Detect which cell encompasses the target text, then output its [X, Y] center coordinate. 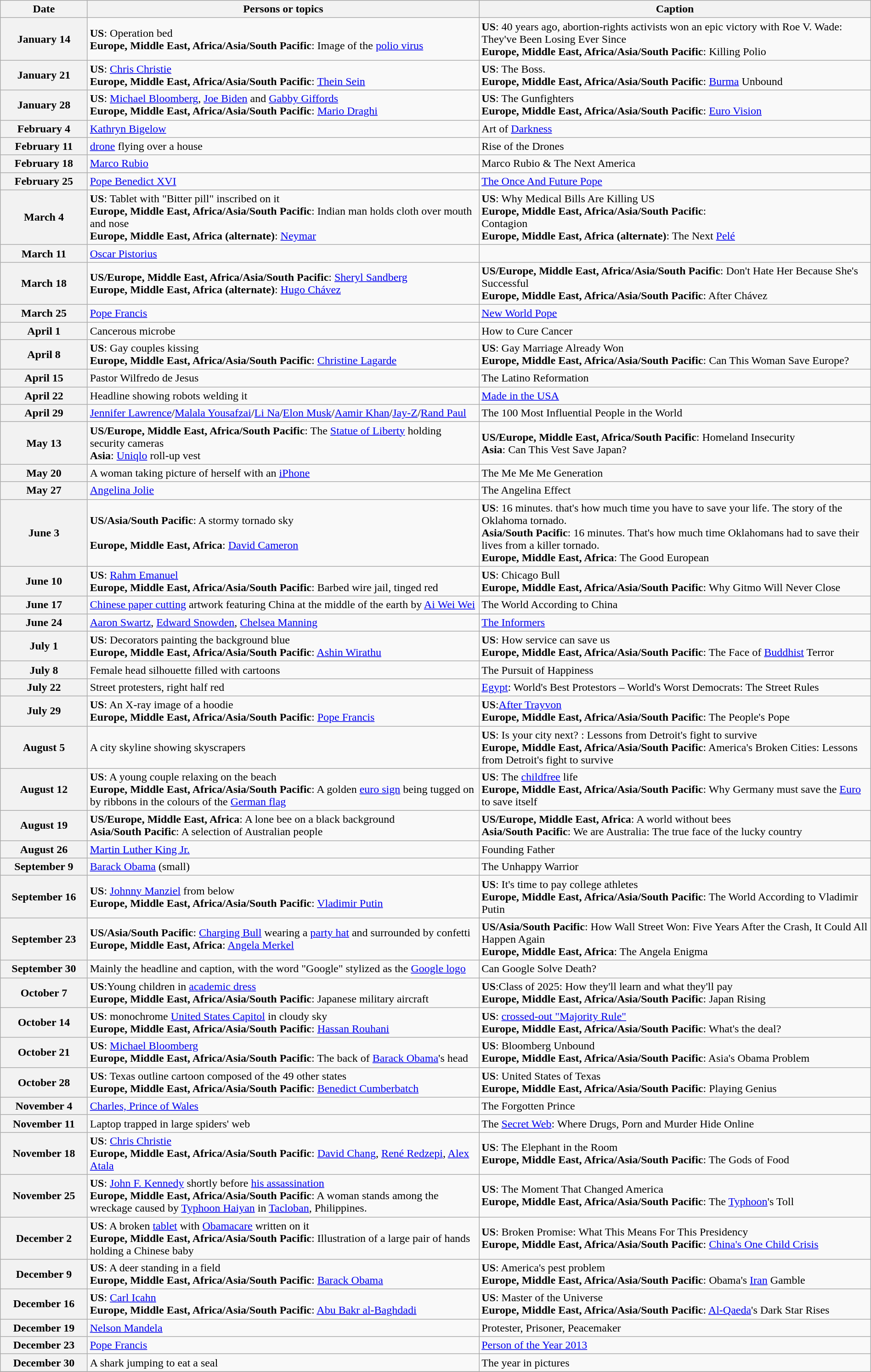
US: Rahm EmanuelEurope, Middle East, Africa/Asia/South Pacific: Barbed wire jail, tinged red [283, 581]
November 4 [44, 1106]
October 21 [44, 1053]
December 2 [44, 1238]
US: Texas outline cartoon composed of the 49 other states Europe, Middle East, Africa/Asia/South Pacific: Benedict Cumberbatch [283, 1082]
Art of Darkness [675, 129]
December 9 [44, 1274]
US/Asia/South Pacific: How Wall Street Won: Five Years After the Crash, It Could All Happen Again Europe, Middle East, Africa: The Angela Enigma [675, 939]
US: The GunfightersEurope, Middle East, Africa/Asia/South Pacific: Euro Vision [675, 105]
The Informers [675, 622]
US/Europe, Middle East, Africa/South Pacific: Homeland Insecurity Asia: Can This Vest Save Japan? [675, 443]
US: Why Medical Bills Are Killing USEurope, Middle East, Africa/Asia/South Pacific:ContagionEurope, Middle East, Africa (alternate): The Next Pelé [675, 217]
The year in pictures [675, 1363]
The 100 Most Influential People in the World [675, 413]
Pope Benedict XVI [283, 181]
Marco Rubio & The Next America [675, 164]
May 27 [44, 490]
US: Michael Bloomberg, Joe Biden and Gabby GiffordsEurope, Middle East, Africa/Asia/South Pacific: Mario Draghi [283, 105]
June 10 [44, 581]
May 20 [44, 473]
February 11 [44, 146]
US: How service can save usEurope, Middle East, Africa/Asia/South Pacific: The Face of Buddhist Terror [675, 646]
December 16 [44, 1304]
November 25 [44, 1196]
August 5 [44, 747]
July 22 [44, 687]
February 25 [44, 181]
Female head silhouette filled with cartoons [283, 670]
Caption [675, 9]
A woman taking picture of herself with an iPhone [283, 473]
September 9 [44, 867]
US: It's time to pay college athletes Europe, Middle East, Africa/Asia/South Pacific: The World According to Vladimir Putin [675, 897]
July 29 [44, 711]
US: America's pest problem Europe, Middle East, Africa/Asia/South Pacific: Obama's Iran Gamble [675, 1274]
Date [44, 9]
December 30 [44, 1363]
September 23 [44, 939]
The Pursuit of Happiness [675, 670]
The World According to China [675, 605]
Made in the USA [675, 396]
US: Chris Christie Europe, Middle East, Africa/Asia/South Pacific: David Chang, René Redzepi, Alex Atala [283, 1153]
Mainly the headline and caption, with the word "Google" stylized as the Google logo [283, 969]
Founding Father [675, 849]
US: Chris ChristieEurope, Middle East, Africa/Asia/South Pacific: Thein Sein [283, 75]
US: Michael Bloomberg Europe, Middle East, Africa/Asia/South Pacific: The back of Barack Obama's head [283, 1053]
Headline showing robots welding it [283, 396]
Barack Obama (small) [283, 867]
Oscar Pistorius [283, 253]
August 19 [44, 825]
US/Asia/South Pacific: Charging Bull wearing a party hat and surrounded by confetti Europe, Middle East, Africa: Angela Merkel [283, 939]
The Secret Web: Where Drugs, Porn and Murder Hide Online [675, 1123]
US: monochrome United States Capitol in cloudy sky Europe, Middle East, Africa/Asia/South Pacific: Hassan Rouhani [283, 1022]
January 14 [44, 39]
US: Carl Icahn Europe, Middle East, Africa/Asia/South Pacific: Abu Bakr al-Baghdadi [283, 1304]
February 18 [44, 164]
April 22 [44, 396]
US: The Boss.Europe, Middle East, Africa/Asia/South Pacific: Burma Unbound [675, 75]
US: crossed-out "Majority Rule" Europe, Middle East, Africa/Asia/South Pacific: What's the deal? [675, 1022]
August 26 [44, 849]
US: The Moment That Changed America Europe, Middle East, Africa/Asia/South Pacific: The Typhoon's Toll [675, 1196]
The Forgotten Prince [675, 1106]
Egypt: World's Best Protestors – World's Worst Democrats: The Street Rules [675, 687]
Martin Luther King Jr. [283, 849]
A shark jumping to eat a seal [283, 1363]
November 18 [44, 1153]
US/Europe, Middle East, Africa/Asia/South Pacific: Sheryl SandbergEurope, Middle East, Africa (alternate): Hugo Chávez [283, 283]
Angelina Jolie [283, 490]
November 11 [44, 1123]
US/Europe, Middle East, Africa/South Pacific: The Statue of Liberty holding security camerasAsia: Uniqlo roll-up vest [283, 443]
October 28 [44, 1082]
US: United States of Texas Europe, Middle East, Africa/Asia/South Pacific: Playing Genius [675, 1082]
Cancerous microbe [283, 330]
A city skyline showing skyscrapers [283, 747]
US: The Elephant in the Room Europe, Middle East, Africa/Asia/South Pacific: The Gods of Food [675, 1153]
US: Bloomberg Unbound Europe, Middle East, Africa/Asia/South Pacific: Asia's Obama Problem [675, 1053]
US/Europe, Middle East, Africa: A world without bees Asia/South Pacific: We are Australia: The true face of the lucky country [675, 825]
US: Gay couples kissingEurope, Middle East, Africa/Asia/South Pacific: Christine Lagarde [283, 355]
December 19 [44, 1328]
US: Chicago BullEurope, Middle East, Africa/Asia/South Pacific: Why Gitmo Will Never Close [675, 581]
The Unhappy Warrior [675, 867]
June 3 [44, 533]
US: An X-ray image of a hoodie Europe, Middle East, Africa/Asia/South Pacific: Pope Francis [283, 711]
Aaron Swartz, Edward Snowden, Chelsea Manning [283, 622]
Protester, Prisoner, Peacemaker [675, 1328]
Kathryn Bigelow [283, 129]
December 23 [44, 1345]
US: Broken Promise: What This Means For This Presidency Europe, Middle East, Africa/Asia/South Pacific: China's One Child Crisis [675, 1238]
Charles, Prince of Wales [283, 1106]
Laptop trapped in large spiders' web [283, 1123]
Can Google Solve Death? [675, 969]
US:Class of 2025: How they'll learn and what they'll pay Europe, Middle East, Africa/Asia/South Pacific: Japan Rising [675, 993]
US: A deer standing in a field Europe, Middle East, Africa/Asia/South Pacific: Barack Obama [283, 1274]
The Me Me Me Generation [675, 473]
Chinese paper cutting artwork featuring China at the middle of the earth by Ai Wei Wei [283, 605]
US: Operation bedEurope, Middle East, Africa/Asia/South Pacific: Image of the polio virus [283, 39]
April 8 [44, 355]
US: Johnny Manziel from below Europe, Middle East, Africa/Asia/South Pacific: Vladimir Putin [283, 897]
US: Gay Marriage Already WonEurope, Middle East, Africa/Asia/South Pacific: Can This Woman Save Europe? [675, 355]
May 13 [44, 443]
January 28 [44, 105]
US: Master of the Universe Europe, Middle East, Africa/Asia/South Pacific: Al-Qaeda's Dark Star Rises [675, 1304]
August 12 [44, 790]
April 1 [44, 330]
Marco Rubio [283, 164]
March 4 [44, 217]
Person of the Year 2013 [675, 1345]
Persons or topics [283, 9]
Jennifer Lawrence/Malala Yousafzai/Li Na/Elon Musk/Aamir Khan/Jay-Z/Rand Paul [283, 413]
September 30 [44, 969]
How to Cure Cancer [675, 330]
US:After Trayvon Europe, Middle East, Africa/Asia/South Pacific: The People's Pope [675, 711]
drone flying over a house [283, 146]
US: The childfree life Europe, Middle East, Africa/Asia/South Pacific: Why Germany must save the Euro to save itself [675, 790]
January 21 [44, 75]
April 15 [44, 378]
Rise of the Drones [675, 146]
October 14 [44, 1022]
February 4 [44, 129]
October 7 [44, 993]
US/Europe, Middle East, Africa: A lone bee on a black background Asia/South Pacific: A selection of Australian people [283, 825]
The Once And Future Pope [675, 181]
US/Asia/South Pacific: A stormy tornado sky Europe, Middle East, Africa: David Cameron [283, 533]
July 1 [44, 646]
March 11 [44, 253]
The Angelina Effect [675, 490]
March 25 [44, 313]
June 24 [44, 622]
US:Young children in academic dress Europe, Middle East, Africa/Asia/South Pacific: Japanese military aircraft [283, 993]
July 8 [44, 670]
September 16 [44, 897]
Pastor Wilfredo de Jesus [283, 378]
US: Decorators painting the background blueEurope, Middle East, Africa/Asia/South Pacific: Ashin Wirathu [283, 646]
Nelson Mandela [283, 1328]
March 18 [44, 283]
April 29 [44, 413]
New World Pope [675, 313]
The Latino Reformation [675, 378]
Street protesters, right half red [283, 687]
June 17 [44, 605]
